Provide the (X, Y) coordinate of the cell's center where the given text is located.  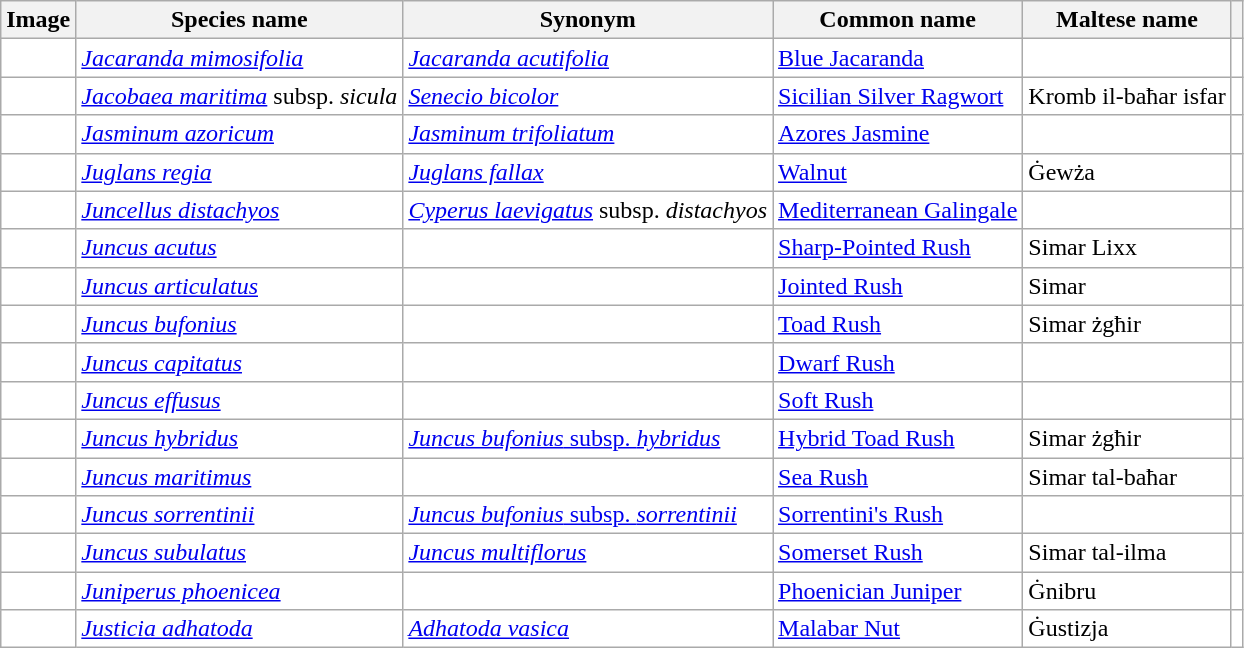
Juncus bufonius subsp. sorrentinii (588, 515)
Jacobaea maritima subsp. sicula (240, 96)
Juncus subulatus (240, 553)
Phoenician Juniper (898, 591)
Juncus bufonius subsp. hybridus (588, 438)
Maltese name (1127, 20)
Jointed Rush (898, 286)
Mediterranean Galingale (898, 210)
Somerset Rush (898, 553)
Jacaranda acutifolia (588, 58)
Image (38, 20)
Soft Rush (898, 400)
Synonym (588, 20)
Ġustizja (1127, 629)
Ġewża (1127, 172)
Azores Jasmine (898, 134)
Juncus articulatus (240, 286)
Senecio bicolor (588, 96)
Juncus multiflorus (588, 553)
Jacaranda mimosifolia (240, 58)
Species name (240, 20)
Sharp-Pointed Rush (898, 248)
Juncus hybridus (240, 438)
Justicia adhatoda (240, 629)
Juncus maritimus (240, 477)
Juncus effusus (240, 400)
Juniperus phoenicea (240, 591)
Walnut (898, 172)
Toad Rush (898, 324)
Juglans regia (240, 172)
Juglans fallax (588, 172)
Adhatoda vasica (588, 629)
Dwarf Rush (898, 362)
Blue Jacaranda (898, 58)
Ġnibru (1127, 591)
Simar (1127, 286)
Simar tal-ilma (1127, 553)
Juncellus distachyos (240, 210)
Juncus capitatus (240, 362)
Jasminum trifoliatum (588, 134)
Hybrid Toad Rush (898, 438)
Sicilian Silver Ragwort (898, 96)
Juncus acutus (240, 248)
Juncus sorrentinii (240, 515)
Sea Rush (898, 477)
Simar tal-baħar (1127, 477)
Simar Lixx (1127, 248)
Cyperus laevigatus subsp. distachyos (588, 210)
Juncus bufonius (240, 324)
Sorrentini's Rush (898, 515)
Common name (898, 20)
Malabar Nut (898, 629)
Kromb il-baħar isfar (1127, 96)
Jasminum azoricum (240, 134)
